Return the [x, y] coordinate for the center point of the cell that contains the specified text.  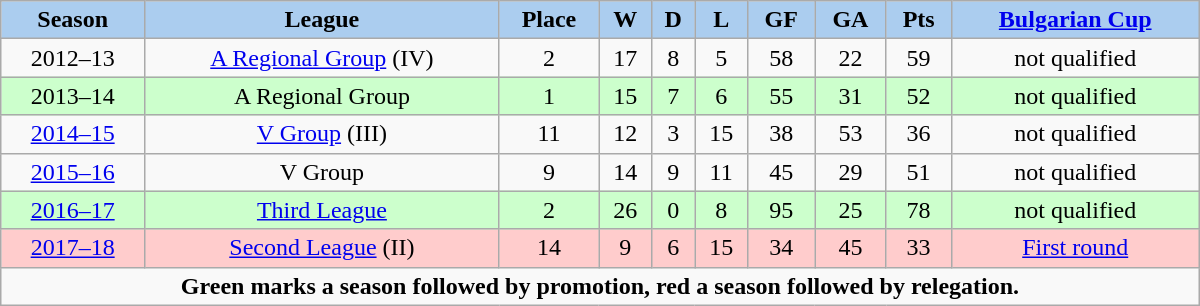
Place [548, 20]
17 [626, 58]
A Regional Group [322, 96]
League [322, 20]
5 [722, 58]
W [626, 20]
0 [674, 210]
95 [782, 210]
Green marks a season followed by promotion, red a season followed by relegation. [600, 286]
2015–16 [73, 172]
Second League (II) [322, 248]
L [722, 20]
53 [850, 134]
2013–14 [73, 96]
55 [782, 96]
29 [850, 172]
58 [782, 58]
52 [918, 96]
3 [674, 134]
38 [782, 134]
Pts [918, 20]
Third League [322, 210]
51 [918, 172]
2017–18 [73, 248]
78 [918, 210]
2016–17 [73, 210]
V Group [322, 172]
Season [73, 20]
Bulgarian Cup [1075, 20]
GA [850, 20]
33 [918, 248]
26 [626, 210]
D [674, 20]
First round [1075, 248]
34 [782, 248]
25 [850, 210]
GF [782, 20]
1 [548, 96]
12 [626, 134]
2012–13 [73, 58]
2014–15 [73, 134]
7 [674, 96]
22 [850, 58]
31 [850, 96]
A Regional Group (IV) [322, 58]
59 [918, 58]
V Group (III) [322, 134]
36 [918, 134]
